Identify which cell holds the provided text, then report its [X, Y] central coordinate. 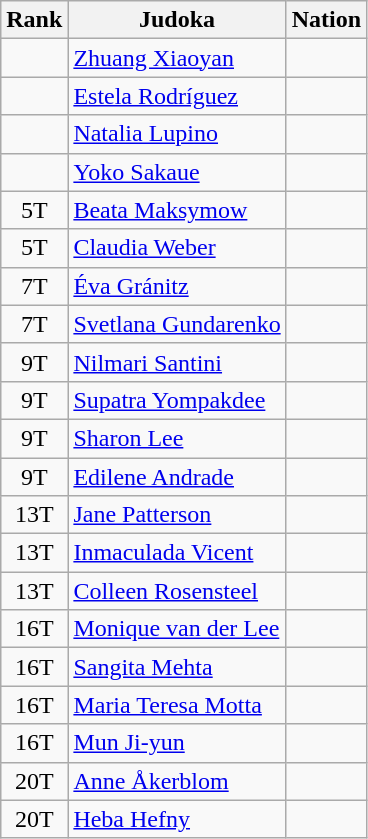
Yoko Sakaue [177, 172]
Natalia Lupino [177, 134]
Monique van der Lee [177, 629]
Zhuang Xiaoyan [177, 58]
Judoka [177, 20]
Maria Teresa Motta [177, 705]
Heba Hefny [177, 819]
Edilene Andrade [177, 477]
Sangita Mehta [177, 667]
Supatra Yompakdee [177, 400]
Svetlana Gundarenko [177, 324]
Rank [34, 20]
Jane Patterson [177, 515]
Inmaculada Vicent [177, 553]
Estela Rodríguez [177, 96]
Sharon Lee [177, 438]
Anne Åkerblom [177, 781]
Nilmari Santini [177, 362]
Éva Gránitz [177, 286]
Colleen Rosensteel [177, 591]
Claudia Weber [177, 248]
Mun Ji-yun [177, 743]
Beata Maksymow [177, 210]
Nation [326, 20]
